Provide the (X, Y) coordinate of the cell's center where the given text is located.  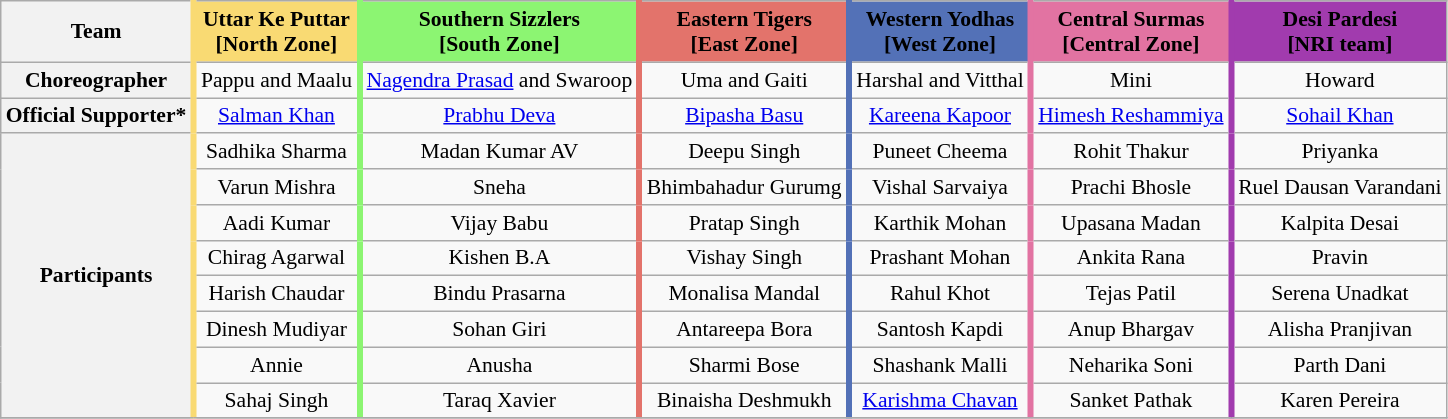
Rohit Thakur (1131, 152)
Bipasha Basu (744, 116)
Nagendra Prasad and Swaroop (499, 80)
Upasana Madan (1131, 223)
Binaisha Deshmukh (744, 401)
Sohan Giri (499, 330)
Choreographer (98, 80)
Uttar Ke Puttar[North Zone] (277, 32)
Neharika Soni (1131, 365)
Harish Chaudar (277, 294)
Pratap Singh (744, 223)
Parth Dani (1339, 365)
Sneha (499, 187)
Kalpita Desai (1339, 223)
Central Surmas[Central Zone] (1131, 32)
Harshal and Vitthal (940, 80)
Monalisa Mandal (744, 294)
Western Yodhas[West Zone] (940, 32)
Sanket Pathak (1131, 401)
Ruel Dausan Varandani (1339, 187)
Serena Unadkat (1339, 294)
Howard (1339, 80)
Santosh Kapdi (940, 330)
Vishal Sarvaiya (940, 187)
Alisha Pranjivan (1339, 330)
Anup Bhargav (1131, 330)
Desi Pardesi[NRI team] (1339, 32)
Karen Pereira (1339, 401)
Vishay Singh (744, 258)
Prachi Bhosle (1131, 187)
Puneet Cheema (940, 152)
Shashank Malli (940, 365)
Sadhika Sharma (277, 152)
Sohail Khan (1339, 116)
Uma and Gaiti (744, 80)
Salman Khan (277, 116)
Prashant Mohan (940, 258)
Pravin (1339, 258)
Chirag Agarwal (277, 258)
Annie (277, 365)
Priyanka (1339, 152)
Anusha (499, 365)
Himesh Reshammiya (1131, 116)
Taraq Xavier (499, 401)
Official Supporter* (98, 116)
Bhimbahadur Gurumg (744, 187)
Kareena Kapoor (940, 116)
Tejas Patil (1131, 294)
Pappu and Maalu (277, 80)
Antareepa Bora (744, 330)
Madan Kumar AV (499, 152)
Sharmi Bose (744, 365)
Eastern Tigers[East Zone] (744, 32)
Rahul Khot (940, 294)
Team (98, 32)
Karthik Mohan (940, 223)
Kishen B.A (499, 258)
Ankita Rana (1131, 258)
Bindu Prasarna (499, 294)
Vijay Babu (499, 223)
Deepu Singh (744, 152)
Southern Sizzlers[South Zone] (499, 32)
Participants (98, 276)
Prabhu Deva (499, 116)
Dinesh Mudiyar (277, 330)
Aadi Kumar (277, 223)
Mini (1131, 80)
Karishma Chavan (940, 401)
Varun Mishra (277, 187)
Sahaj Singh (277, 401)
